From the cell containing the given text, extract its center point as (X, Y) coordinate. 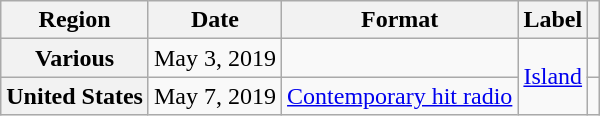
Format (400, 20)
Various (75, 58)
May 3, 2019 (214, 58)
United States (75, 96)
May 7, 2019 (214, 96)
Region (75, 20)
Label (553, 20)
Contemporary hit radio (400, 96)
Island (553, 77)
Date (214, 20)
